Return [x, y] of the center of cell containing provided text 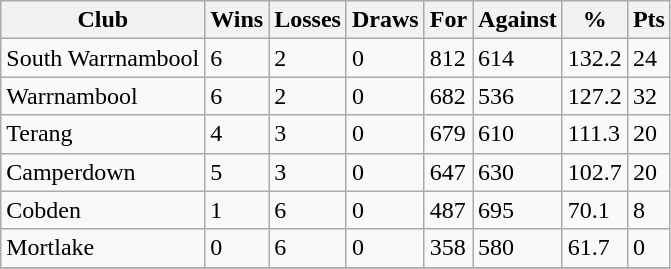
32 [648, 96]
5 [237, 172]
614 [518, 58]
Club [103, 20]
695 [518, 210]
Pts [648, 20]
132.2 [594, 58]
% [594, 20]
Draws [385, 20]
682 [448, 96]
1 [237, 210]
102.7 [594, 172]
Terang [103, 134]
70.1 [594, 210]
For [448, 20]
Against [518, 20]
536 [518, 96]
Mortlake [103, 248]
24 [648, 58]
Cobden [103, 210]
Losses [308, 20]
580 [518, 248]
61.7 [594, 248]
127.2 [594, 96]
8 [648, 210]
111.3 [594, 134]
Camperdown [103, 172]
812 [448, 58]
610 [518, 134]
487 [448, 210]
679 [448, 134]
4 [237, 134]
358 [448, 248]
Warrnambool [103, 96]
South Warrnambool [103, 58]
647 [448, 172]
Wins [237, 20]
630 [518, 172]
